Identify which cell holds the provided text, then report its (X, Y) central coordinate. 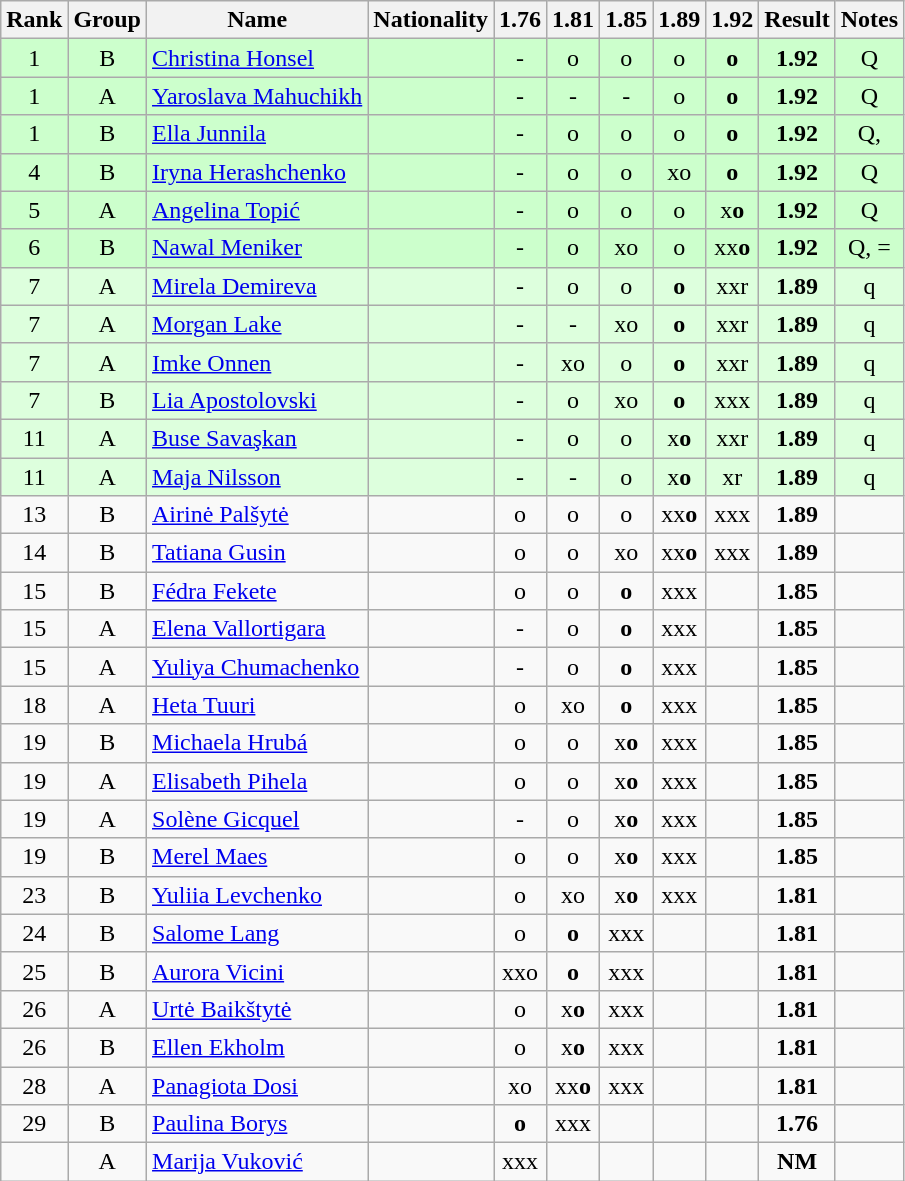
Imke Onnen (258, 362)
Christina Honsel (258, 58)
24 (34, 933)
Merel Maes (258, 857)
Elisabeth Pihela (258, 781)
Notes (869, 20)
Result (797, 20)
Yuliya Chumachenko (258, 667)
Fédra Fekete (258, 591)
13 (34, 515)
Yuliia Levchenko (258, 895)
Buse Savaşkan (258, 438)
Angelina Topić (258, 210)
Urtė Baikštytė (258, 1009)
Salome Lang (258, 933)
Tatiana Gusin (258, 553)
Rank (34, 20)
Iryna Herashchenko (258, 172)
Name (258, 20)
14 (34, 553)
Nationality (431, 20)
Heta Tuuri (258, 705)
xr (732, 477)
Ella Junnila (258, 134)
NM (797, 1162)
Panagiota Dosi (258, 1085)
Mirela Demireva (258, 286)
4 (34, 172)
Yaroslava Mahuchikh (258, 96)
18 (34, 705)
Aurora Vicini (258, 971)
Q, = (869, 248)
Paulina Borys (258, 1124)
Airinė Palšytė (258, 515)
Ellen Ekholm (258, 1047)
Group (108, 20)
Maja Nilsson (258, 477)
Michaela Hrubá (258, 743)
28 (34, 1085)
Q, (869, 134)
23 (34, 895)
Lia Apostolovski (258, 400)
Solène Gicquel (258, 819)
Nawal Meniker (258, 248)
25 (34, 971)
6 (34, 248)
Morgan Lake (258, 324)
Marija Vuković (258, 1162)
29 (34, 1124)
Elena Vallortigara (258, 629)
5 (34, 210)
